Output the (X, Y) coordinate of the center of the cell containing the given text.  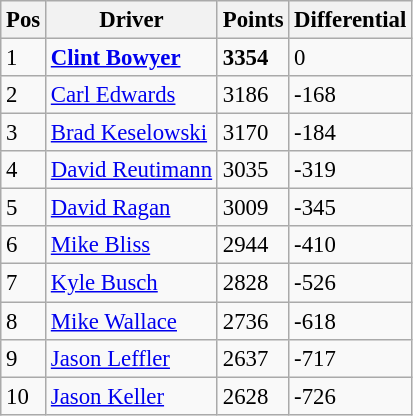
Jason Leffler (132, 358)
-184 (350, 133)
Mike Wallace (132, 321)
Differential (350, 20)
2944 (252, 245)
-345 (350, 208)
Points (252, 20)
Carl Edwards (132, 95)
3 (24, 133)
David Ragan (132, 208)
8 (24, 321)
-717 (350, 358)
Clint Bowyer (132, 58)
3354 (252, 58)
2828 (252, 283)
3035 (252, 170)
2 (24, 95)
4 (24, 170)
Mike Bliss (132, 245)
10 (24, 396)
-526 (350, 283)
Driver (132, 20)
Pos (24, 20)
7 (24, 283)
9 (24, 358)
2736 (252, 321)
3009 (252, 208)
6 (24, 245)
5 (24, 208)
-726 (350, 396)
Jason Keller (132, 396)
-410 (350, 245)
3186 (252, 95)
Brad Keselowski (132, 133)
2637 (252, 358)
0 (350, 58)
-319 (350, 170)
1 (24, 58)
-168 (350, 95)
Kyle Busch (132, 283)
-618 (350, 321)
David Reutimann (132, 170)
3170 (252, 133)
2628 (252, 396)
